For the text-containing cell, return its midpoint in (x, y) coordinate format. 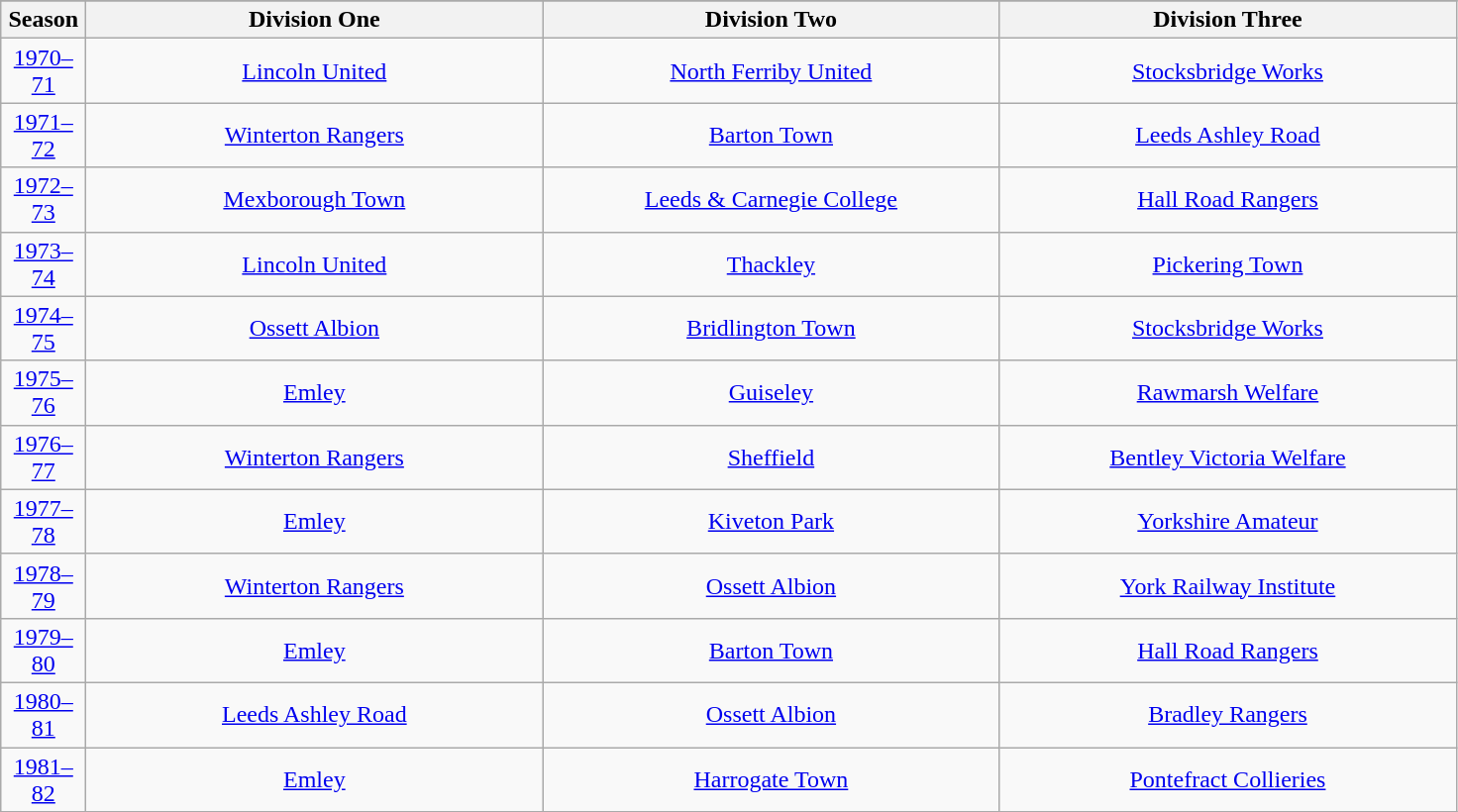
1970–71 (44, 71)
Bradley Rangers (1228, 715)
Harrogate Town (771, 778)
1978–79 (44, 586)
1971–72 (44, 135)
Leeds & Carnegie College (771, 200)
York Railway Institute (1228, 586)
1980–81 (44, 715)
Division One (315, 20)
Bridlington Town (771, 329)
Rawmarsh Welfare (1228, 392)
1973–74 (44, 263)
North Ferriby United (771, 71)
Sheffield (771, 457)
Bentley Victoria Welfare (1228, 457)
1976–77 (44, 457)
Pickering Town (1228, 263)
1979–80 (44, 650)
Guiseley (771, 392)
1972–73 (44, 200)
1975–76 (44, 392)
Season (44, 20)
1977–78 (44, 521)
1974–75 (44, 329)
Mexborough Town (315, 200)
Division Two (771, 20)
1981–82 (44, 778)
Yorkshire Amateur (1228, 521)
Kiveton Park (771, 521)
Pontefract Collieries (1228, 778)
Division Three (1228, 20)
Thackley (771, 263)
